For the text-containing cell, return its midpoint in (x, y) coordinate format. 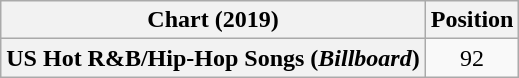
Chart (2019) (213, 20)
US Hot R&B/Hip-Hop Songs (Billboard) (213, 58)
92 (472, 58)
Position (472, 20)
